From the cell containing the given text, extract its center point as [x, y] coordinate. 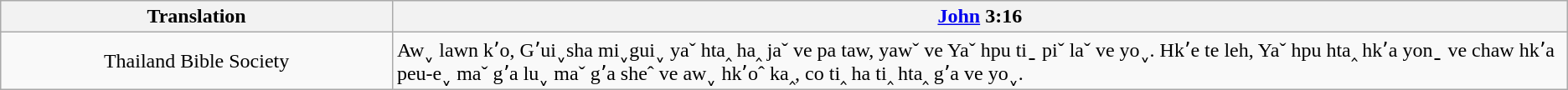
Translation [197, 17]
Thailand Bible Society [197, 61]
John 3:16 [980, 17]
